Search for the cell housing the specified text and yield its (X, Y) center coordinate. 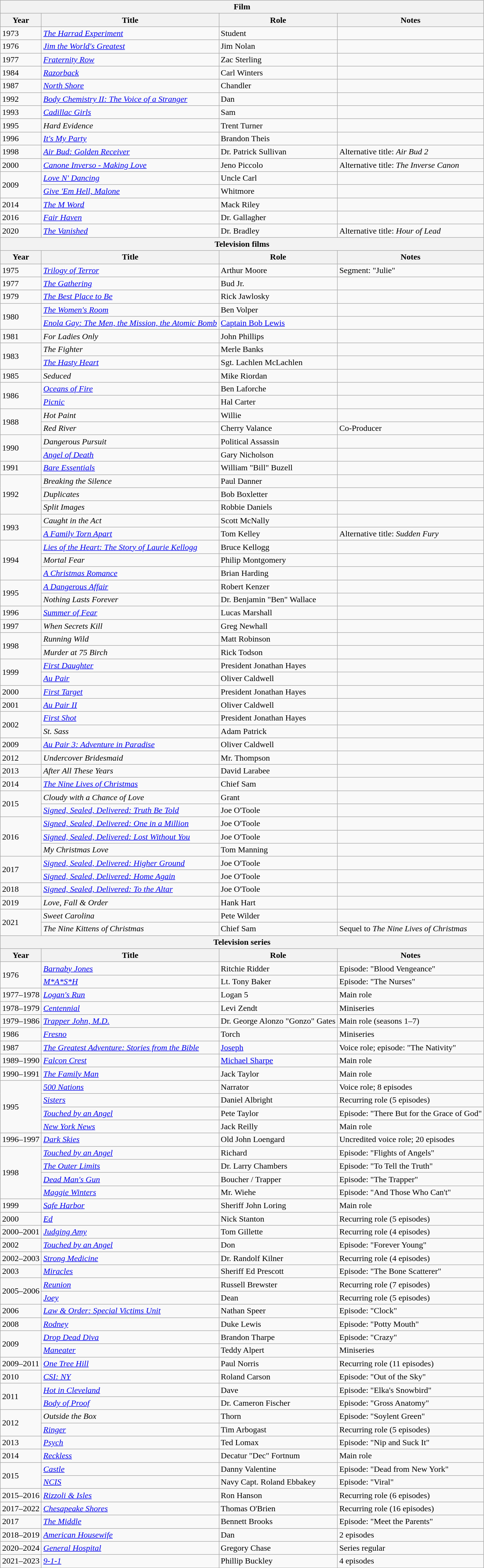
CSI: NY (130, 1377)
Ted Lomax (278, 1443)
Recurring role (6 episodes) (411, 1495)
American Housewife (130, 1535)
My Christmas Love (130, 850)
Cherry Valance (278, 428)
1989–1990 (21, 1061)
2002–2003 (21, 1258)
Hot in Cleveland (130, 1390)
Episode: "Gross Anatomy" (411, 1403)
Trent Turner (278, 125)
Episode: "Forever Young" (411, 1245)
North Shore (130, 86)
Mack Riley (278, 205)
9-1-1 (130, 1561)
Body Chemistry II: The Voice of a Stranger (130, 99)
Series regular (411, 1548)
2021 (21, 922)
Dr. Patrick Sullivan (278, 152)
Lies of the Heart: The Story of Laurie Kellogg (130, 547)
Episode: "Elka's Snowbird" (411, 1390)
1975 (21, 270)
2009–2011 (21, 1363)
Centennial (130, 1008)
Hank Hart (278, 903)
Matt Robinson (278, 639)
Drop Dead Diva (130, 1337)
Fresno (130, 1034)
Dangerous Pursuit (130, 442)
Au Pair (130, 679)
2015–2016 (21, 1495)
Gregory Chase (278, 1548)
Jim the World's Greatest (130, 46)
2003 (21, 1271)
Captain Bob Lewis (278, 323)
Body of Proof (130, 1403)
Episode: "Viral" (411, 1482)
The Outer Limits (130, 1166)
Enola Gay: The Men, the Mission, the Atomic Bomb (130, 323)
Jeno Piccolo (278, 165)
Jack Taylor (278, 1074)
Outside the Box (130, 1416)
Zac Sterling (278, 60)
Cloudy with a Chance of Love (130, 797)
Roland Carson (278, 1377)
Logan 5 (278, 995)
Navy Capt. Roland Ebbakey (278, 1482)
The Family Man (130, 1074)
Dr. Bradley (278, 231)
Student (278, 33)
Au Pair 3: Adventure in Paradise (130, 744)
Fraternity Row (130, 60)
Signed, Sealed, Delivered: Higher Ground (130, 863)
Bare Essentials (130, 468)
Carl Winters (278, 73)
Film (242, 7)
2018–2019 (21, 1535)
Dark Skies (130, 1140)
Safe Harbor (130, 1205)
Duke Lewis (278, 1324)
Rick Jawlosky (278, 297)
The Middle (130, 1522)
Love, Fall & Order (130, 903)
Miracles (130, 1271)
Recurring role (16 episodes) (411, 1508)
Robert Kenzer (278, 587)
Brandon Tharpe (278, 1337)
1991 (21, 468)
Dr. Randolf Kilner (278, 1258)
Split Images (130, 507)
1994 (21, 560)
The Vanished (130, 231)
Mortal Fear (130, 560)
2010 (21, 1377)
Angel of Death (130, 455)
Episode: "To Tell the Truth" (411, 1166)
Robbie Daniels (278, 507)
One Tree Hill (130, 1363)
1978–1979 (21, 1008)
Hot Paint (130, 415)
2021–2023 (21, 1561)
Sisters (130, 1100)
Canone Inverso - Making Love (130, 165)
Adam Patrick (278, 731)
Pete Taylor (278, 1113)
Ron Hanson (278, 1495)
Nick Stanton (278, 1218)
Voice role; 8 episodes (411, 1087)
Sweet Carolina (130, 916)
Ringer (130, 1430)
Dead Man's Gun (130, 1179)
Undercover Bridesmaid (130, 758)
Main role (seasons 1–7) (411, 1021)
Episode: "Nip and Suck It" (411, 1443)
Oceans of Fire (130, 389)
Cadillac Girls (130, 112)
Alternative title: Sudden Fury (411, 534)
Picnic (130, 402)
Sheriff John Loring (278, 1205)
The M Word (130, 205)
Red River (130, 428)
Brandon Theis (278, 138)
Ritchie Ridder (278, 968)
St. Sass (130, 731)
Signed, Sealed, Delivered: To the Altar (130, 889)
Nathan Speer (278, 1311)
William "Bill" Buzell (278, 468)
Episode: "Blood Vengeance" (411, 968)
Episode: "Potty Mouth" (411, 1324)
Episode: "Meet the Parents" (411, 1522)
Rizzoli & Isles (130, 1495)
Michael Sharpe (278, 1061)
Dave (278, 1390)
M*A*S*H (130, 981)
1990–1991 (21, 1074)
Reunion (130, 1285)
1988 (21, 422)
Danny Valentine (278, 1469)
1985 (21, 375)
NCIS (130, 1482)
Mr. Wiehe (278, 1192)
Jim Nolan (278, 46)
Castle (130, 1469)
Mr. Thompson (278, 758)
Sam (278, 112)
2005–2006 (21, 1291)
Tom Manning (278, 850)
1977–1978 (21, 995)
Signed, Sealed, Delivered: Home Again (130, 876)
Caught in the Act (130, 520)
Torch (278, 1034)
Bob Boxletter (278, 494)
Thorn (278, 1416)
Daniel Albright (278, 1100)
Joseph (278, 1048)
Maggie Winters (130, 1192)
Don (278, 1245)
It's My Party (130, 138)
Willie (278, 415)
Scott McNally (278, 520)
Phillip Buckley (278, 1561)
Dr. Cameron Fischer (278, 1403)
Thomas O'Brien (278, 1508)
Ben Volper (278, 310)
Jack Reilly (278, 1126)
Tom Kelley (278, 534)
Recurring role (7 episodes) (411, 1285)
A Family Torn Apart (130, 534)
1983 (21, 356)
General Hospital (130, 1548)
Psych (130, 1443)
The Harrad Experiment (130, 33)
The Nine Kittens of Christmas (130, 929)
Paul Danner (278, 481)
Episode: "Dead from New York" (411, 1469)
Lt. Tony Baker (278, 981)
Merle Banks (278, 349)
2019 (21, 903)
Episode: "There But for the Grace of God" (411, 1113)
Duplicates (130, 494)
Dr. Gallagher (278, 218)
Paul Norris (278, 1363)
A Dangerous Affair (130, 587)
Seduced (130, 375)
2 episodes (411, 1535)
Strong Medicine (130, 1258)
Grant (278, 797)
Recurring role (11 episodes) (411, 1363)
Bud Jr. (278, 283)
The Fighter (130, 349)
Signed, Sealed, Delivered: Truth Be Told (130, 810)
Levi Zendt (278, 1008)
Decatur "Dec" Fortnum (278, 1456)
Episode: "Soylent Green" (411, 1416)
2017–2022 (21, 1508)
New York News (130, 1126)
Alternative title: The Inverse Canon (411, 165)
Episode: "The Bone Scatterer" (411, 1271)
Teddy Alpert (278, 1350)
Give 'Em Hell, Malone (130, 191)
Mike Riordan (278, 375)
Dr. Larry Chambers (278, 1166)
Hard Evidence (130, 125)
Judging Amy (130, 1232)
The Nine Lives of Christmas (130, 784)
Air Bud: Golden Receiver (130, 152)
2001 (21, 705)
Episode: "And Those Who Can't" (411, 1192)
Episode: "Crazy" (411, 1337)
Tim Arbogast (278, 1430)
1997 (21, 626)
Bennett Brooks (278, 1522)
1981 (21, 336)
The Best Place to Be (130, 297)
Sheriff Ed Prescott (278, 1271)
1979 (21, 297)
Logan's Run (130, 995)
Dr. George Alonzo "Gonzo" Gates (278, 1021)
Television series (242, 942)
For Ladies Only (130, 336)
Sgt. Lachlen McLachlen (278, 362)
Barnaby Jones (130, 968)
Chandler (278, 86)
1973 (21, 33)
1979–1986 (21, 1021)
2020–2024 (21, 1548)
Law & Order: Special Victims Unit (130, 1311)
Arthur Moore (278, 270)
1980 (21, 316)
Bruce Kellogg (278, 547)
Co-Producer (411, 428)
Signed, Sealed, Delivered: Lost Without You (130, 837)
The Greatest Adventure: Stories from the Bible (130, 1048)
David Larabee (278, 771)
Episode: "The Trapper" (411, 1179)
Segment: "Julie" (411, 270)
John Phillips (278, 336)
Breaking the Silence (130, 481)
Ben Laforche (278, 389)
Greg Newhall (278, 626)
Sequel to The Nine Lives of Christmas (411, 929)
Running Wild (130, 639)
First Target (130, 692)
The Gathering (130, 283)
After All These Years (130, 771)
2011 (21, 1396)
Au Pair II (130, 705)
Television films (242, 244)
Uncredited voice role; 20 episodes (411, 1140)
Lucas Marshall (278, 613)
Murder at 75 Birch (130, 652)
Rick Todson (278, 652)
Narrator (278, 1087)
Chesapeake Shores (130, 1508)
Joey (130, 1298)
Razorback (130, 73)
Alternative title: Hour of Lead (411, 231)
1996–1997 (21, 1140)
Fair Haven (130, 218)
Gary Nicholson (278, 455)
Summer of Fear (130, 613)
Uncle Carl (278, 178)
Philip Montgomery (278, 560)
Alternative title: Air Bud 2 (411, 152)
2000–2001 (21, 1232)
Richard (278, 1153)
Signed, Sealed, Delivered: One in a Million (130, 824)
1984 (21, 73)
When Secrets Kill (130, 626)
Episode: "The Nurses" (411, 981)
500 Nations (130, 1087)
Episode: "Clock" (411, 1311)
Trilogy of Terror (130, 270)
Reckless (130, 1456)
Nothing Lasts Forever (130, 600)
Political Assassin (278, 442)
2018 (21, 889)
1990 (21, 448)
Episode: "Out of the Sky" (411, 1377)
Russell Brewster (278, 1285)
First Daughter (130, 665)
Maneater (130, 1350)
Old John Loengard (278, 1140)
Voice role; episode: "The Nativity" (411, 1048)
Hal Carter (278, 402)
Rodney (130, 1324)
The Women's Room (130, 310)
Tom Gillette (278, 1232)
Dr. Benjamin "Ben" Wallace (278, 600)
The Hasty Heart (130, 362)
Pete Wilder (278, 916)
Trapper John, M.D. (130, 1021)
Brian Harding (278, 573)
Dean (278, 1298)
Episode: "Flights of Angels" (411, 1153)
Love N' Dancing (130, 178)
4 episodes (411, 1561)
First Shot (130, 718)
A Christmas Romance (130, 573)
Boucher / Trapper (278, 1179)
2008 (21, 1324)
Falcon Crest (130, 1061)
2020 (21, 231)
2006 (21, 1311)
Whitmore (278, 191)
Ed (130, 1218)
